Return [x, y] of the center of cell containing provided text 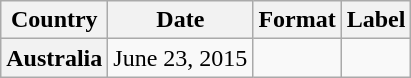
Country [54, 20]
Date [180, 20]
June 23, 2015 [180, 58]
Format [297, 20]
Label [376, 20]
Australia [54, 58]
